Find where the given text appears and provide that cell's center as (X, Y) coordinate. 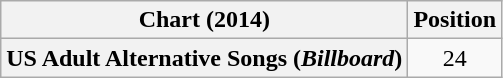
Position (455, 20)
24 (455, 58)
US Adult Alternative Songs (Billboard) (204, 58)
Chart (2014) (204, 20)
